From the cell containing the given text, extract its center point as (X, Y) coordinate. 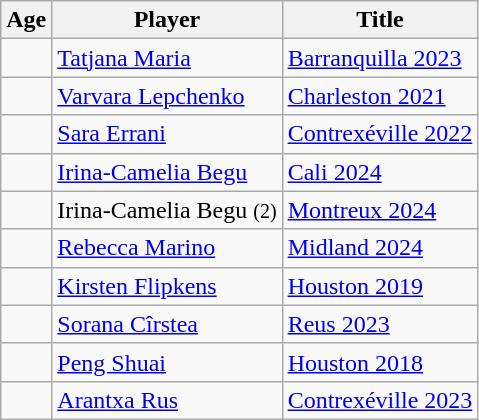
Rebecca Marino (167, 248)
Age (26, 20)
Arantxa Rus (167, 400)
Houston 2019 (380, 286)
Player (167, 20)
Houston 2018 (380, 362)
Tatjana Maria (167, 58)
Peng Shuai (167, 362)
Title (380, 20)
Sara Errani (167, 134)
Varvara Lepchenko (167, 96)
Montreux 2024 (380, 210)
Contrexéville 2023 (380, 400)
Sorana Cîrstea (167, 324)
Cali 2024 (380, 172)
Kirsten Flipkens (167, 286)
Irina-Camelia Begu (2) (167, 210)
Midland 2024 (380, 248)
Charleston 2021 (380, 96)
Reus 2023 (380, 324)
Contrexéville 2022 (380, 134)
Irina-Camelia Begu (167, 172)
Barranquilla 2023 (380, 58)
